Extract the [X, Y] coordinate from the center of the cell holding the provided text.  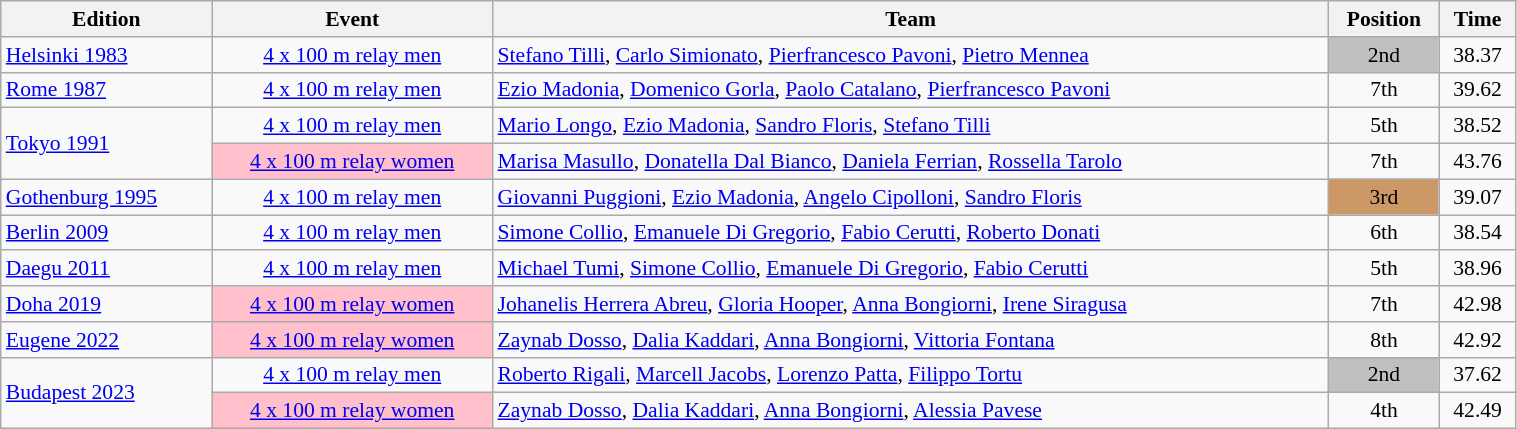
Ezio Madonia, Domenico Gorla, Paolo Catalano, Pierfrancesco Pavoni [910, 90]
42.98 [1478, 304]
43.76 [1478, 162]
8th [1384, 340]
4th [1384, 411]
Tokyo 1991 [106, 144]
37.62 [1478, 375]
Rome 1987 [106, 90]
Mario Longo, Ezio Madonia, Sandro Floris, Stefano Tilli [910, 126]
Giovanni Puggioni, Ezio Madonia, Angelo Cipolloni, Sandro Floris [910, 197]
3rd [1384, 197]
Budapest 2023 [106, 392]
Zaynab Dosso, Dalia Kaddari, Anna Bongiorni, Alessia Pavese [910, 411]
39.07 [1478, 197]
Position [1384, 19]
Zaynab Dosso, Dalia Kaddari, Anna Bongiorni, Vittoria Fontana [910, 340]
Stefano Tilli, Carlo Simionato, Pierfrancesco Pavoni, Pietro Mennea [910, 55]
38.54 [1478, 233]
Edition [106, 19]
39.62 [1478, 90]
Simone Collio, Emanuele Di Gregorio, Fabio Cerutti, Roberto Donati [910, 233]
Team [910, 19]
38.52 [1478, 126]
Marisa Masullo, Donatella Dal Bianco, Daniela Ferrian, Rossella Tarolo [910, 162]
Event [352, 19]
Doha 2019 [106, 304]
38.96 [1478, 269]
Time [1478, 19]
Daegu 2011 [106, 269]
Helsinki 1983 [106, 55]
Berlin 2009 [106, 233]
Eugene 2022 [106, 340]
Roberto Rigali, Marcell Jacobs, Lorenzo Patta, Filippo Tortu [910, 375]
Michael Tumi, Simone Collio, Emanuele Di Gregorio, Fabio Cerutti [910, 269]
42.92 [1478, 340]
42.49 [1478, 411]
38.37 [1478, 55]
Johanelis Herrera Abreu, Gloria Hooper, Anna Bongiorni, Irene Siragusa [910, 304]
Gothenburg 1995 [106, 197]
6th [1384, 233]
